Identify which cell holds the provided text, then report its [X, Y] central coordinate. 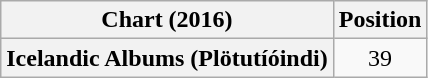
Position [380, 20]
Chart (2016) [167, 20]
39 [380, 58]
Icelandic Albums (Plötutíóindi) [167, 58]
